Search for the cell housing the specified text and yield its (x, y) center coordinate. 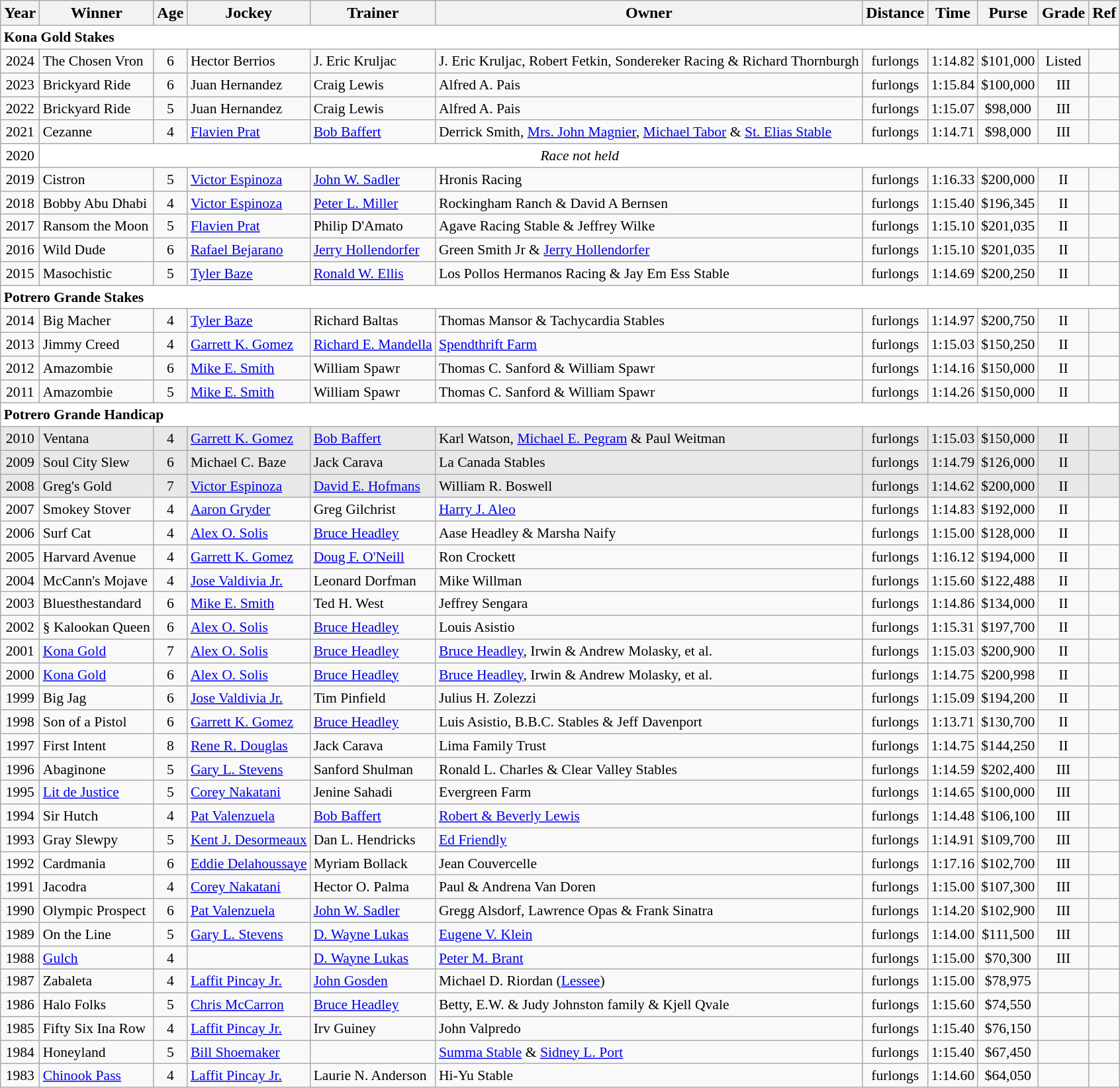
Listed (1063, 61)
Ventana (97, 438)
Hi-Yu Stable (649, 1075)
Zabaleta (97, 981)
Kent J. Desormeaux (249, 840)
Harvard Avenue (97, 557)
Cezanne (97, 132)
Age (171, 13)
$102,900 (1007, 911)
Greg Gilchrist (373, 509)
Smokey Stover (97, 509)
$102,700 (1007, 864)
Distance (895, 13)
2000 (20, 675)
$196,345 (1007, 203)
Laurie N. Anderson (373, 1075)
Robert & Beverly Lewis (649, 816)
Abaginone (97, 769)
$134,000 (1007, 604)
Luis Asistio, B.B.C. Stables & Jeff Davenport (649, 722)
Harry J. Aleo (649, 509)
1:14.60 (953, 1075)
Thomas Mansor & Tachycardia Stables (649, 321)
1:14.79 (953, 462)
La Canada Stables (649, 462)
Owner (649, 13)
Soul City Slew (97, 462)
Jean Couvercelle (649, 864)
$106,100 (1007, 816)
2004 (20, 580)
2020 (20, 156)
Time (953, 13)
Jerry Hollendorfer (373, 250)
8 (171, 746)
$194,000 (1007, 557)
§ Kalookan Queen (97, 627)
2009 (20, 462)
$200,900 (1007, 651)
Hector O. Palma (373, 887)
Kona Gold Stakes (560, 38)
2021 (20, 132)
Leonard Dorfman (373, 580)
1990 (20, 911)
Ref (1104, 13)
1:14.69 (953, 273)
1991 (20, 887)
Lit de Justice (97, 793)
Gregg Alsdorf, Lawrence Opas & Frank Sinatra (649, 911)
Olympic Prospect (97, 911)
Dan L. Hendricks (373, 840)
Wild Dude (97, 250)
The Chosen Vron (97, 61)
$67,450 (1007, 1052)
2001 (20, 651)
1996 (20, 769)
Masochistic (97, 273)
$78,975 (1007, 981)
1985 (20, 1028)
1:15.31 (953, 627)
Los Pollos Hermanos Racing & Jay Em Ess Stable (649, 273)
Bill Shoemaker (249, 1052)
2010 (20, 438)
1:15.84 (953, 85)
2017 (20, 226)
Rene R. Douglas (249, 746)
Philip D'Amato (373, 226)
Hronis Racing (649, 179)
Winner (97, 13)
2014 (20, 321)
1:14.82 (953, 61)
1:14.16 (953, 368)
1:17.16 (953, 864)
$150,250 (1007, 344)
Potrero Grande Stakes (560, 297)
Richard E. Mandella (373, 344)
Richard Baltas (373, 321)
1:16.33 (953, 179)
1992 (20, 864)
2008 (20, 486)
Doug F. O'Neill (373, 557)
1:16.12 (953, 557)
Cardmania (97, 864)
2015 (20, 273)
1984 (20, 1052)
$202,400 (1007, 769)
Ronald L. Charles & Clear Valley Stables (649, 769)
$74,550 (1007, 1005)
On the Line (97, 934)
2003 (20, 604)
Rafael Bejarano (249, 250)
Jenine Sahadi (373, 793)
Big Macher (97, 321)
Fifty Six Ina Row (97, 1028)
Son of a Pistol (97, 722)
2011 (20, 391)
Evergreen Farm (649, 793)
$130,700 (1007, 722)
2002 (20, 627)
1:14.62 (953, 486)
Michael D. Riordan (Lessee) (649, 981)
Betty, E.W. & Judy Johnston family & Kjell Qvale (649, 1005)
Honeyland (97, 1052)
Grade (1063, 13)
Rockingham Ranch & David A Bernsen (649, 203)
1:14.97 (953, 321)
John Valpredo (649, 1028)
$197,700 (1007, 627)
1:14.86 (953, 604)
Cistron (97, 179)
Chinook Pass (97, 1075)
Jacodra (97, 887)
1999 (20, 698)
$76,150 (1007, 1028)
Trainer (373, 13)
2024 (20, 61)
Eddie Delahoussaye (249, 864)
First Intent (97, 746)
Agave Racing Stable & Jeffrey Wilke (649, 226)
1:14.59 (953, 769)
2006 (20, 533)
Surf Cat (97, 533)
Julius H. Zolezzi (649, 698)
Tim Pinfield (373, 698)
McCann's Mojave (97, 580)
Greg's Gold (97, 486)
Eugene V. Klein (649, 934)
1:14.26 (953, 391)
$128,000 (1007, 533)
$200,250 (1007, 273)
Bobby Abu Dhabi (97, 203)
Sir Hutch (97, 816)
Michael C. Baze (249, 462)
Mike Willman (649, 580)
David E. Hofmans (373, 486)
Aaron Gryder (249, 509)
Peter M. Brant (649, 958)
Race not held (580, 156)
Gulch (97, 958)
1:14.83 (953, 509)
1993 (20, 840)
J. Eric Kruljac, Robert Fetkin, Sondereker Racing & Richard Thornburgh (649, 61)
J. Eric Kruljac (373, 61)
Myriam Bollack (373, 864)
Bluesthestandard (97, 604)
1:14.00 (953, 934)
Purse (1007, 13)
1997 (20, 746)
Ed Friendly (649, 840)
Big Jag (97, 698)
1994 (20, 816)
2005 (20, 557)
2022 (20, 109)
1:15.07 (953, 109)
1995 (20, 793)
Gray Slewpy (97, 840)
Hector Berrios (249, 61)
$192,000 (1007, 509)
Ransom the Moon (97, 226)
Lima Family Trust (649, 746)
2023 (20, 85)
Ted H. West (373, 604)
1987 (20, 981)
Sanford Shulman (373, 769)
1:15.09 (953, 698)
2019 (20, 179)
Chris McCarron (249, 1005)
Jimmy Creed (97, 344)
Ronald W. Ellis (373, 273)
2007 (20, 509)
Jeffrey Sengara (649, 604)
1:14.71 (953, 132)
2013 (20, 344)
$126,000 (1007, 462)
Year (20, 13)
1988 (20, 958)
1983 (20, 1075)
$144,250 (1007, 746)
2012 (20, 368)
Irv Guiney (373, 1028)
Peter L. Miller (373, 203)
$200,750 (1007, 321)
William R. Boswell (649, 486)
1:13.71 (953, 722)
$194,200 (1007, 698)
Green Smith Jr & Jerry Hollendorfer (649, 250)
$109,700 (1007, 840)
$64,050 (1007, 1075)
$70,300 (1007, 958)
2016 (20, 250)
2018 (20, 203)
$200,998 (1007, 675)
1986 (20, 1005)
1:14.91 (953, 840)
Derrick Smith, Mrs. John Magnier, Michael Tabor & St. Elias Stable (649, 132)
Halo Folks (97, 1005)
1:14.48 (953, 816)
John Gosden (373, 981)
Potrero Grande Handicap (560, 415)
Paul & Andrena Van Doren (649, 887)
1998 (20, 722)
1989 (20, 934)
Louis Asistio (649, 627)
1:14.20 (953, 911)
$101,000 (1007, 61)
$111,500 (1007, 934)
$107,300 (1007, 887)
Jockey (249, 13)
Ron Crockett (649, 557)
1:14.65 (953, 793)
Summa Stable & Sidney L. Port (649, 1052)
Spendthrift Farm (649, 344)
Karl Watson, Michael E. Pegram & Paul Weitman (649, 438)
$122,488 (1007, 580)
Aase Headley & Marsha Naify (649, 533)
